Return [x, y] of the center of cell containing provided text 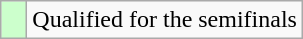
Qualified for the semifinals [165, 20]
